Detect which cell encompasses the target text, then output its (X, Y) center coordinate. 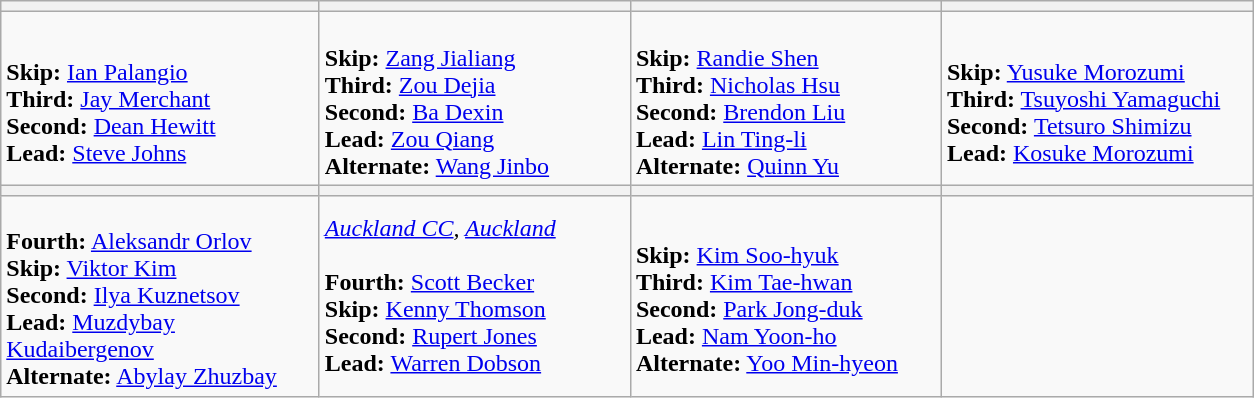
Skip: Zang Jialiang Third: Zou Dejia Second: Ba Dexin Lead: Zou Qiang Alternate: Wang Jinbo (474, 98)
Auckland CC, AucklandFourth: Scott Becker Skip: Kenny Thomson Second: Rupert Jones Lead: Warren Dobson (474, 296)
Skip: Randie Shen Third: Nicholas Hsu Second: Brendon Liu Lead: Lin Ting-li Alternate: Quinn Yu (786, 98)
Skip: Yusuke Morozumi Third: Tsuyoshi Yamaguchi Second: Tetsuro Shimizu Lead: Kosuke Morozumi (1096, 98)
Skip: Ian Palangio Third: Jay Merchant Second: Dean Hewitt Lead: Steve Johns (160, 98)
Skip: Kim Soo-hyuk Third: Kim Tae-hwan Second: Park Jong-duk Lead: Nam Yoon-ho Alternate: Yoo Min-hyeon (786, 296)
Fourth: Aleksandr Orlov Skip: Viktor Kim Second: Ilya Kuznetsov Lead: Muzdybay Kudaibergenov Alternate: Abylay Zhuzbay (160, 296)
